Scan for the cell matching the given text and deliver its (x, y) coordinate at center. 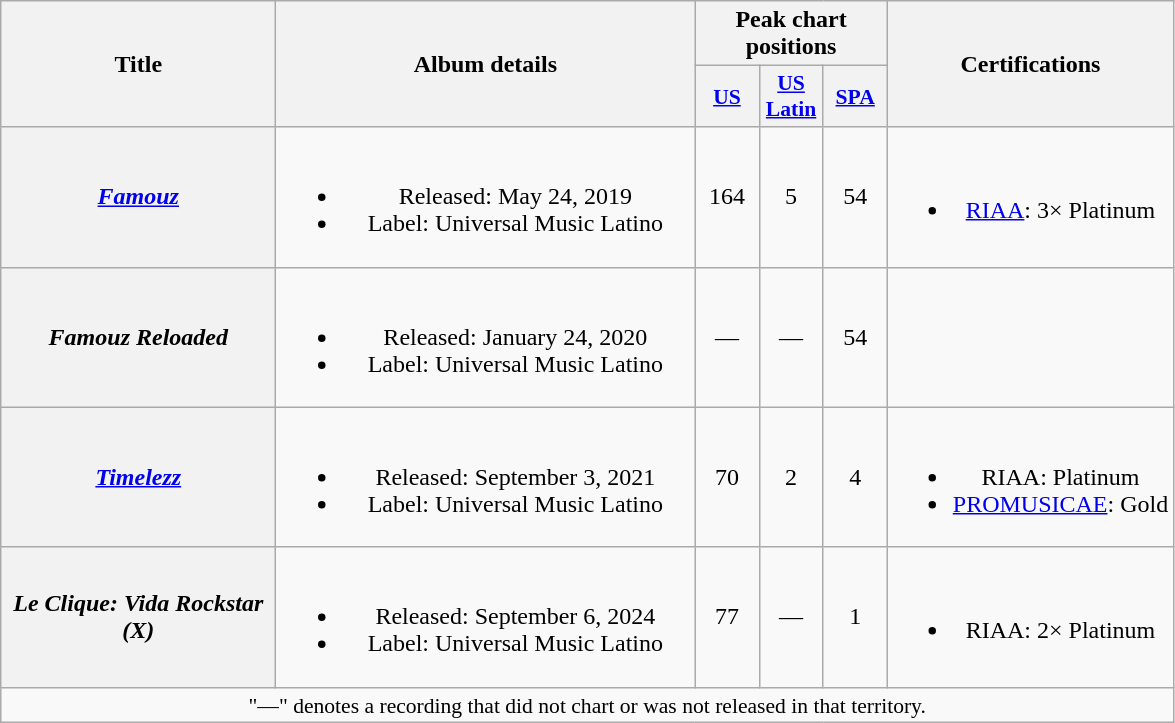
RIAA: 2× Platinum (1030, 617)
77 (727, 617)
Le Clique: Vida Rockstar (X) (138, 617)
USLatin (791, 96)
Album details (486, 64)
5 (791, 197)
Released: January 24, 2020Label: Universal Music Latino (486, 337)
Timelezz (138, 477)
Released: September 6, 2024Label: Universal Music Latino (486, 617)
"—" denotes a recording that did not chart or was not released in that territory. (588, 705)
Famouz Reloaded (138, 337)
RIAA: Platinum PROMUSICAE: Gold (1030, 477)
164 (727, 197)
Released: May 24, 2019Label: Universal Music Latino (486, 197)
2 (791, 477)
RIAA: 3× Platinum (1030, 197)
Famouz (138, 197)
1 (855, 617)
SPA (855, 96)
Peak chart positions (791, 34)
US (727, 96)
Released: September 3, 2021Label: Universal Music Latino (486, 477)
70 (727, 477)
Certifications (1030, 64)
Title (138, 64)
4 (855, 477)
